Search for the cell housing the specified text and yield its (x, y) center coordinate. 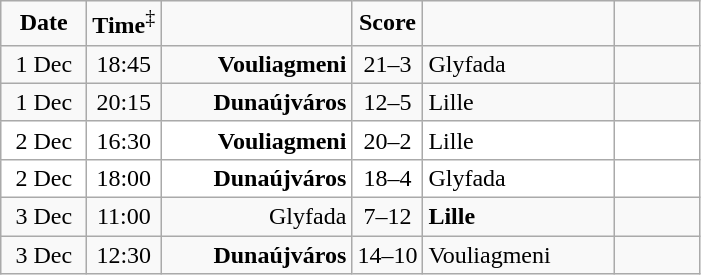
11:00 (124, 217)
12:30 (124, 255)
Date (44, 24)
20–2 (388, 140)
18–4 (388, 178)
7–12 (388, 217)
12–5 (388, 102)
Score (388, 24)
18:00 (124, 178)
16:30 (124, 140)
14–10 (388, 255)
21–3 (388, 64)
20:15 (124, 102)
18:45 (124, 64)
Time‡ (124, 24)
